Output the [X, Y] coordinate of the center of the cell containing the given text.  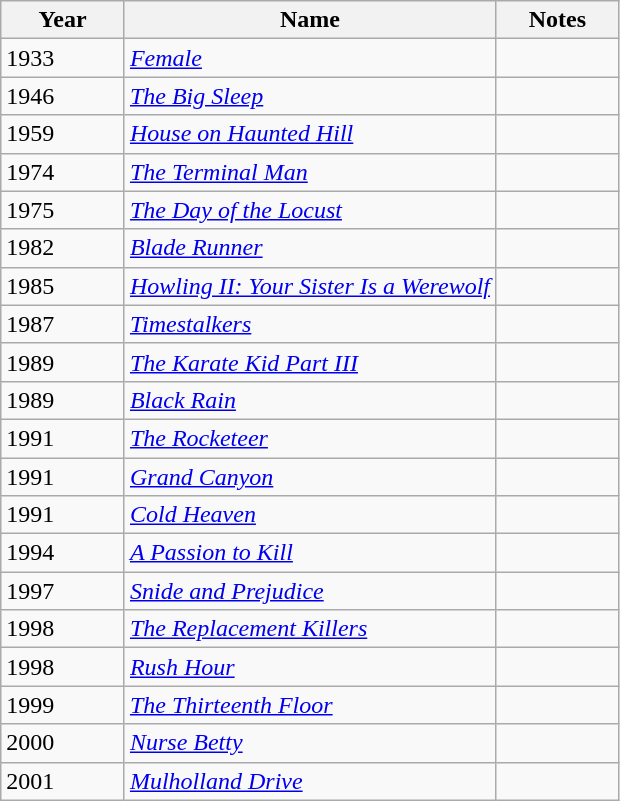
1999 [63, 705]
The Big Sleep [310, 96]
1994 [63, 553]
Grand Canyon [310, 477]
Female [310, 58]
1982 [63, 248]
House on Haunted Hill [310, 134]
Timestalkers [310, 324]
The Replacement Killers [310, 629]
Cold Heaven [310, 515]
1985 [63, 286]
1974 [63, 172]
1959 [63, 134]
A Passion to Kill [310, 553]
Nurse Betty [310, 743]
1987 [63, 324]
Notes [558, 20]
Mulholland Drive [310, 781]
2000 [63, 743]
Snide and Prejudice [310, 591]
The Day of the Locust [310, 210]
1933 [63, 58]
Name [310, 20]
Blade Runner [310, 248]
Year [63, 20]
The Terminal Man [310, 172]
2001 [63, 781]
The Thirteenth Floor [310, 705]
Rush Hour [310, 667]
The Rocketeer [310, 438]
The Karate Kid Part III [310, 362]
1975 [63, 210]
1946 [63, 96]
Howling II: Your Sister Is a Werewolf [310, 286]
1997 [63, 591]
Black Rain [310, 400]
